Search for the cell housing the specified text and yield its [X, Y] center coordinate. 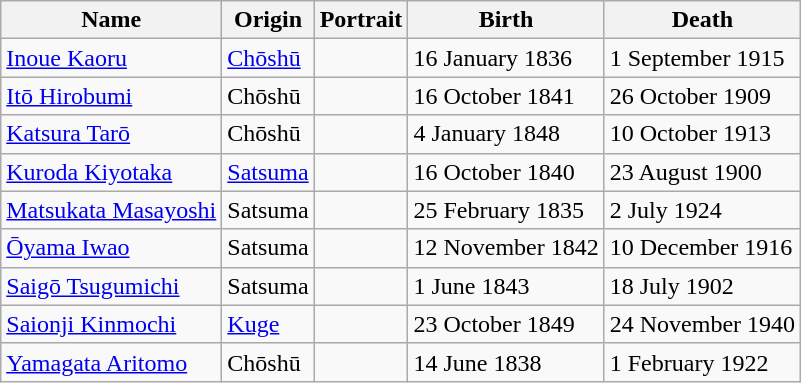
16 October 1841 [506, 96]
Death [702, 20]
10 December 1916 [702, 248]
18 July 1902 [702, 286]
24 November 1940 [702, 324]
4 January 1848 [506, 134]
Katsura Tarō [112, 134]
Birth [506, 20]
10 October 1913 [702, 134]
Kuge [268, 324]
Saigō Tsugumichi [112, 286]
Kuroda Kiyotaka [112, 172]
16 October 1840 [506, 172]
Ōyama Iwao [112, 248]
1 June 1843 [506, 286]
23 August 1900 [702, 172]
25 February 1835 [506, 210]
Itō Hirobumi [112, 96]
26 October 1909 [702, 96]
Origin [268, 20]
Inoue Kaoru [112, 58]
23 October 1849 [506, 324]
2 July 1924 [702, 210]
Matsukata Masayoshi [112, 210]
Name [112, 20]
12 November 1842 [506, 248]
14 June 1838 [506, 362]
Yamagata Aritomo [112, 362]
1 February 1922 [702, 362]
16 January 1836 [506, 58]
1 September 1915 [702, 58]
Saionji Kinmochi [112, 324]
Portrait [361, 20]
